Detect which cell encompasses the target text, then output its (X, Y) center coordinate. 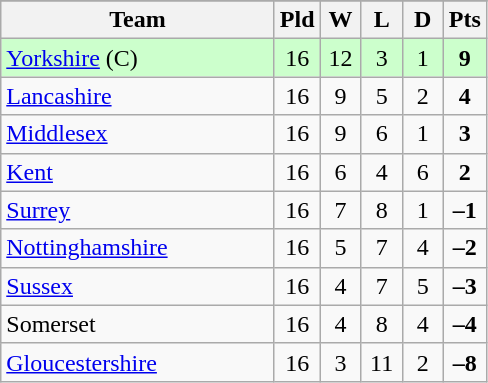
W (340, 20)
–2 (464, 248)
Pld (297, 20)
Surrey (138, 210)
11 (382, 362)
12 (340, 58)
–1 (464, 210)
Sussex (138, 286)
Pts (464, 20)
D (422, 20)
Somerset (138, 324)
Kent (138, 172)
Team (138, 20)
Gloucestershire (138, 362)
L (382, 20)
–4 (464, 324)
Yorkshire (C) (138, 58)
–3 (464, 286)
–8 (464, 362)
Middlesex (138, 134)
Lancashire (138, 96)
Nottinghamshire (138, 248)
